Return (X, Y) of the center of cell containing provided text 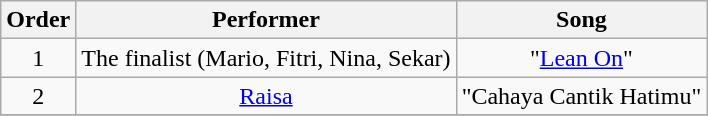
Performer (266, 20)
"Cahaya Cantik Hatimu" (582, 96)
The finalist (Mario, Fitri, Nina, Sekar) (266, 58)
"Lean On" (582, 58)
Song (582, 20)
1 (38, 58)
Raisa (266, 96)
2 (38, 96)
Order (38, 20)
